Locate the cell with the specified text and output its [x, y] center coordinate. 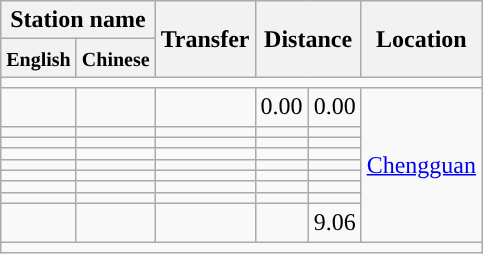
9.06 [334, 222]
Chinese [116, 58]
Transfer [205, 39]
Location [421, 39]
Station name [78, 20]
Distance [308, 39]
English [39, 58]
Chengguan [421, 165]
